Return the [X, Y] coordinate for the center point of the cell that contains the specified text.  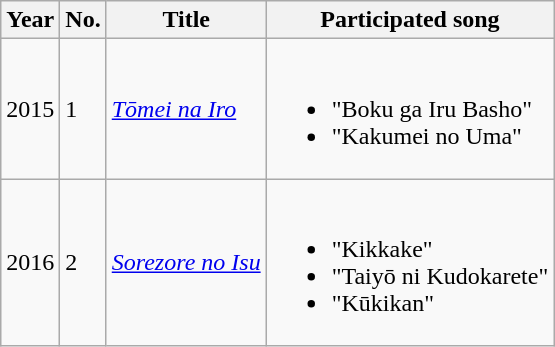
Sorezore no Isu [186, 262]
"Kikkake""Taiyō ni Kudokarete""Kūkikan" [410, 262]
Tōmei na Iro [186, 109]
2015 [30, 109]
No. [83, 20]
Year [30, 20]
Participated song [410, 20]
Title [186, 20]
"Boku ga Iru Basho""Kakumei no Uma" [410, 109]
1 [83, 109]
2016 [30, 262]
2 [83, 262]
